Find where the given text appears and provide that cell's center as [X, Y] coordinate. 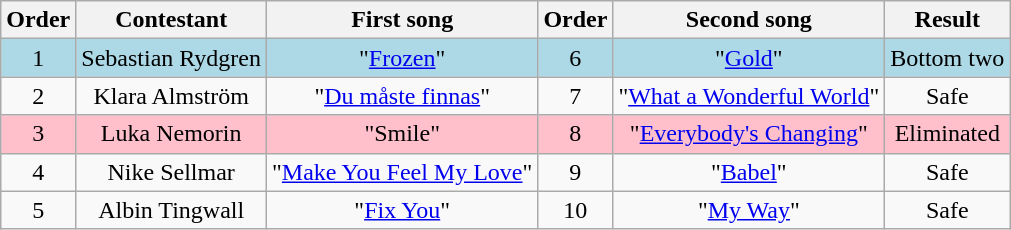
10 [576, 210]
Albin Tingwall [172, 210]
"Du måste finnas" [402, 96]
7 [576, 96]
"Make You Feel My Love" [402, 172]
"What a Wonderful World" [749, 96]
"Frozen" [402, 58]
3 [38, 134]
1 [38, 58]
Luka Nemorin [172, 134]
"Fix You" [402, 210]
Sebastian Rydgren [172, 58]
6 [576, 58]
4 [38, 172]
"Gold" [749, 58]
Nike Sellmar [172, 172]
9 [576, 172]
Second song [749, 20]
Contestant [172, 20]
First song [402, 20]
"Babel" [749, 172]
2 [38, 96]
8 [576, 134]
5 [38, 210]
"Everybody's Changing" [749, 134]
Bottom two [948, 58]
Result [948, 20]
"Smile" [402, 134]
Klara Almström [172, 96]
Eliminated [948, 134]
"My Way" [749, 210]
